Capture the cell that displays the provided text and extract its (X, Y) central coordinate. 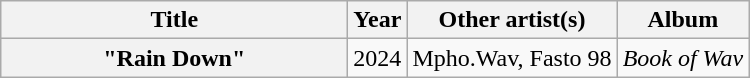
Mpho.Wav, Fasto 98 (512, 58)
2024 (378, 58)
Title (174, 20)
Album (682, 20)
Book of Wav (682, 58)
Year (378, 20)
"Rain Down" (174, 58)
Other artist(s) (512, 20)
